Identify which cell holds the provided text, then report its (X, Y) central coordinate. 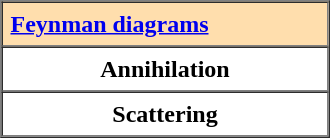
Annihilation (166, 68)
Scattering (166, 114)
Feynman diagrams (166, 24)
